Detect which cell encompasses the target text, then output its [X, Y] center coordinate. 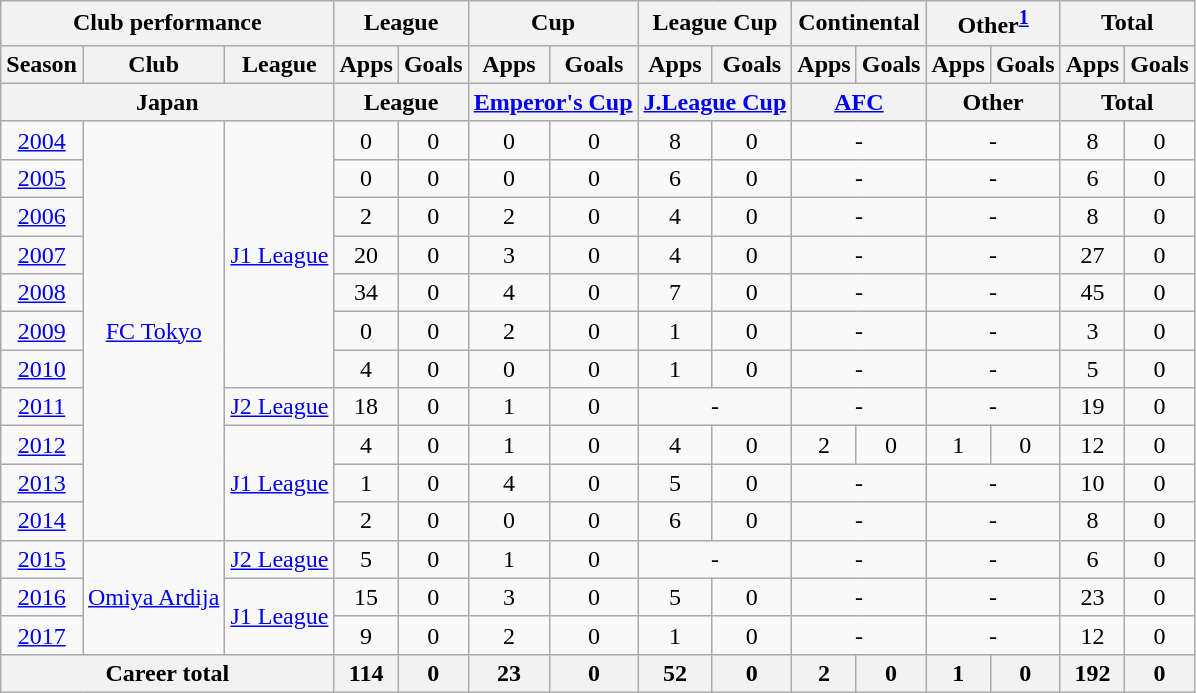
52 [675, 673]
AFC [859, 102]
Club [153, 64]
J.League Cup [715, 102]
Club performance [168, 24]
Other1 [993, 24]
15 [366, 597]
2005 [42, 178]
18 [366, 407]
7 [675, 293]
2012 [42, 445]
19 [1092, 407]
2007 [42, 255]
2015 [42, 559]
Continental [859, 24]
34 [366, 293]
9 [366, 635]
2006 [42, 217]
Season [42, 64]
114 [366, 673]
2016 [42, 597]
Other [993, 102]
Japan [168, 102]
Emperor's Cup [553, 102]
2004 [42, 140]
192 [1092, 673]
10 [1092, 483]
Cup [553, 24]
FC Tokyo [153, 330]
2009 [42, 331]
27 [1092, 255]
45 [1092, 293]
2011 [42, 407]
20 [366, 255]
2008 [42, 293]
2017 [42, 635]
2010 [42, 369]
Career total [168, 673]
2014 [42, 521]
League Cup [715, 24]
2013 [42, 483]
Omiya Ardija [153, 597]
